Pinpoint the cell where the given text exists, returning its (X, Y) midpoint coordinate. 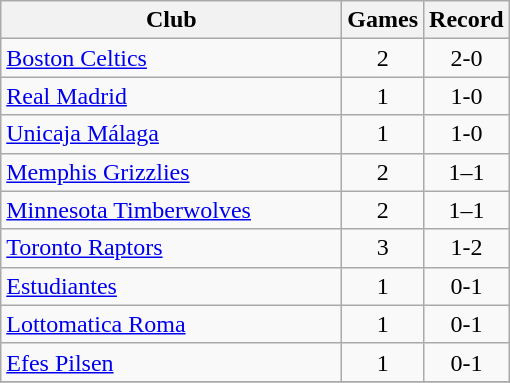
Memphis Grizzlies (172, 172)
Toronto Raptors (172, 248)
Record (467, 20)
2-0 (467, 58)
1-2 (467, 248)
3 (383, 248)
Unicaja Málaga (172, 134)
Games (383, 20)
Efes Pilsen (172, 362)
Real Madrid (172, 96)
Estudiantes (172, 286)
Minnesota Timberwolves (172, 210)
Club (172, 20)
Lottomatica Roma (172, 324)
Boston Celtics (172, 58)
